Return the (x, y) coordinate for the center point of the cell that contains the specified text.  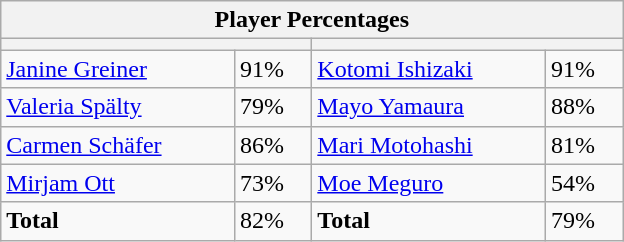
Mari Motohashi (429, 145)
Valeria Spälty (118, 107)
Player Percentages (312, 20)
Kotomi Ishizaki (429, 69)
Mayo Yamaura (429, 107)
88% (584, 107)
86% (272, 145)
82% (272, 221)
Mirjam Ott (118, 183)
Janine Greiner (118, 69)
73% (272, 183)
54% (584, 183)
Moe Meguro (429, 183)
81% (584, 145)
Carmen Schäfer (118, 145)
